Pinpoint the cell where the given text exists, returning its [X, Y] midpoint coordinate. 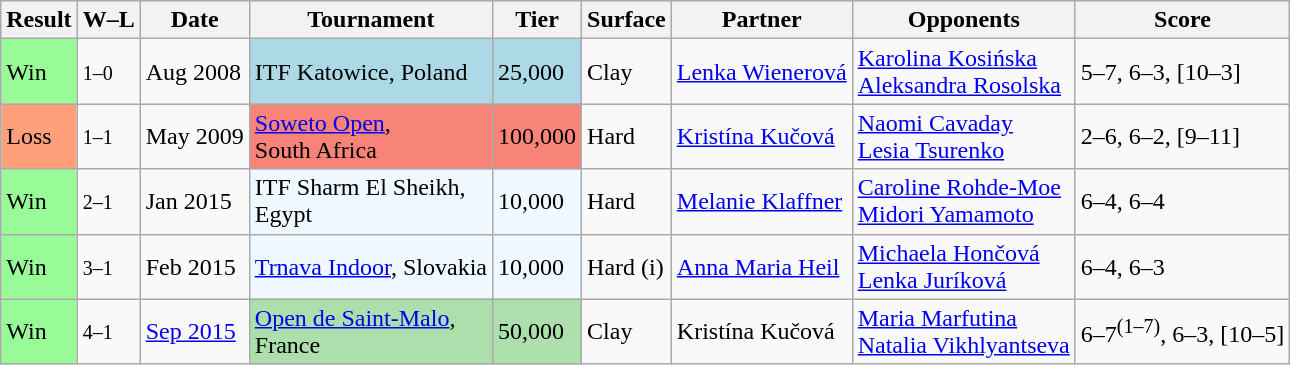
50,000 [536, 332]
Karolina Kosińska Aleksandra Rosolska [964, 72]
Partner [762, 20]
3–1 [108, 266]
Hard (i) [627, 266]
May 2009 [194, 136]
2–1 [108, 202]
2–6, 6–2, [9–11] [1182, 136]
Anna Maria Heil [762, 266]
Tier [536, 20]
100,000 [536, 136]
25,000 [536, 72]
Tournament [370, 20]
Maria Marfutina Natalia Vikhlyantseva [964, 332]
ITF Katowice, Poland [370, 72]
Soweto Open, South Africa [370, 136]
6–7(1–7), 6–3, [10–5] [1182, 332]
Michaela Hončová Lenka Juríková [964, 266]
6–4, 6–4 [1182, 202]
Lenka Wienerová [762, 72]
Result [39, 20]
Caroline Rohde-Moe Midori Yamamoto [964, 202]
ITF Sharm El Sheikh, Egypt [370, 202]
Jan 2015 [194, 202]
Surface [627, 20]
Naomi Cavaday Lesia Tsurenko [964, 136]
Score [1182, 20]
1–1 [108, 136]
4–1 [108, 332]
Feb 2015 [194, 266]
Open de Saint-Malo, France [370, 332]
6–4, 6–3 [1182, 266]
W–L [108, 20]
Aug 2008 [194, 72]
Loss [39, 136]
1–0 [108, 72]
Melanie Klaffner [762, 202]
Sep 2015 [194, 332]
Trnava Indoor, Slovakia [370, 266]
Opponents [964, 20]
5–7, 6–3, [10–3] [1182, 72]
Date [194, 20]
